Detect which cell encompasses the target text, then output its (X, Y) center coordinate. 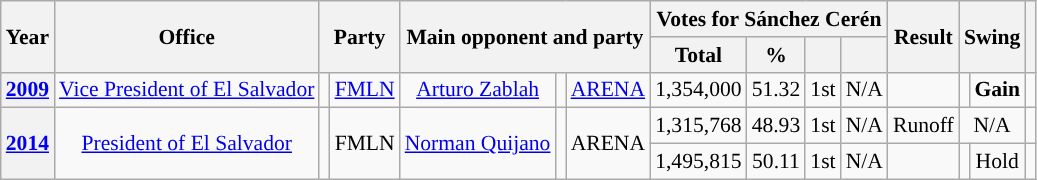
Party (359, 36)
1,354,000 (698, 90)
1,315,768 (698, 126)
Total (698, 55)
2009 (28, 90)
Votes for Sánchez Cerén (769, 19)
Swing (992, 36)
Office (186, 36)
Year (28, 36)
Result (924, 36)
Runoff (924, 126)
% (776, 55)
50.11 (776, 162)
Norman Quijano (478, 144)
2014 (28, 144)
Main opponent and party (525, 36)
Gain (997, 90)
1,495,815 (698, 162)
Hold (997, 162)
Vice President of El Salvador (186, 90)
President of El Salvador (186, 144)
51.32 (776, 90)
Arturo Zablah (478, 90)
48.93 (776, 126)
